Capture the cell that displays the provided text and extract its (X, Y) central coordinate. 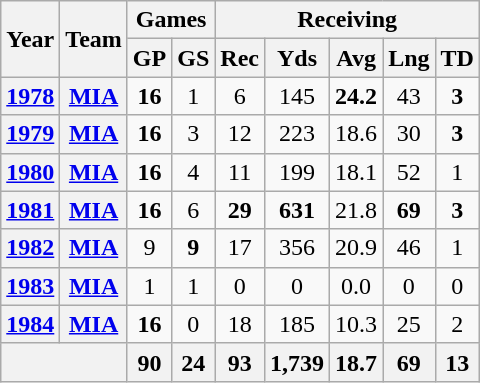
30 (409, 134)
90 (149, 362)
223 (298, 134)
GP (149, 58)
52 (409, 172)
Lng (409, 58)
1978 (30, 96)
1981 (30, 210)
0.0 (356, 286)
199 (298, 172)
Receiving (348, 20)
1,739 (298, 362)
1979 (30, 134)
631 (298, 210)
145 (298, 96)
18.6 (356, 134)
1983 (30, 286)
46 (409, 248)
4 (194, 172)
43 (409, 96)
18.1 (356, 172)
1980 (30, 172)
10.3 (356, 324)
18.7 (356, 362)
17 (240, 248)
13 (457, 362)
24.2 (356, 96)
21.8 (356, 210)
20.9 (356, 248)
Team (94, 39)
356 (298, 248)
93 (240, 362)
GS (194, 58)
Rec (240, 58)
18 (240, 324)
Yds (298, 58)
29 (240, 210)
1982 (30, 248)
TD (457, 58)
11 (240, 172)
1984 (30, 324)
24 (194, 362)
12 (240, 134)
185 (298, 324)
2 (457, 324)
25 (409, 324)
Games (170, 20)
Avg (356, 58)
Year (30, 39)
